Scan for the cell matching the given text and deliver its [x, y] coordinate at center. 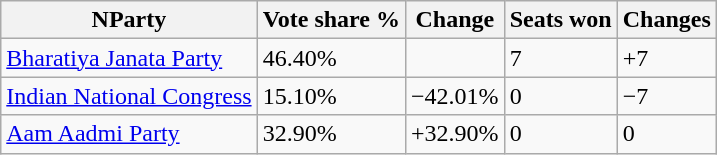
−42.01% [456, 96]
15.10% [331, 96]
Aam Aadmi Party [129, 134]
Change [456, 20]
Vote share % [331, 20]
46.40% [331, 58]
Indian National Congress [129, 96]
Changes [666, 20]
NParty [129, 20]
+32.90% [456, 134]
Bharatiya Janata Party [129, 58]
+7 [666, 58]
7 [560, 58]
32.90% [331, 134]
Seats won [560, 20]
−7 [666, 96]
